Determine the [X, Y] coordinate at the center of the cell enclosing the given text.  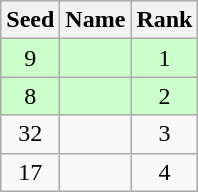
32 [30, 134]
Seed [30, 20]
9 [30, 58]
8 [30, 96]
1 [164, 58]
3 [164, 134]
4 [164, 172]
Rank [164, 20]
17 [30, 172]
2 [164, 96]
Name [96, 20]
